Provide the (X, Y) coordinate of the cell's center where the given text is located.  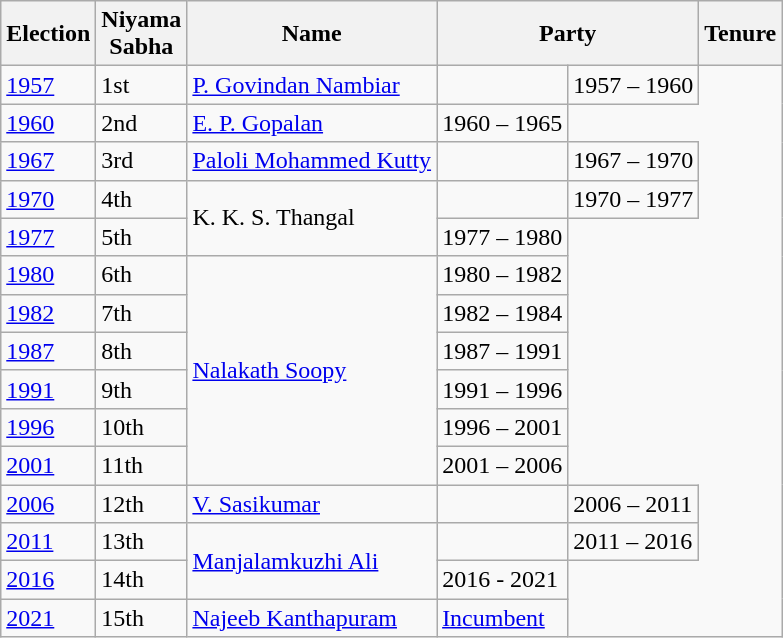
1967 – 1970 (634, 161)
1960 – 1965 (502, 123)
1996 – 2001 (502, 427)
2021 (48, 618)
2001 (48, 465)
1982 – 1984 (502, 313)
3rd (142, 161)
2016 - 2021 (502, 580)
1991 (48, 389)
E. P. Gopalan (312, 123)
1970 (48, 199)
1st (142, 85)
2011 – 2016 (634, 542)
2006 (48, 503)
2006 – 2011 (634, 503)
1957 (48, 85)
Tenure (740, 34)
2016 (48, 580)
1982 (48, 313)
Nalakath Soopy (312, 370)
1996 (48, 427)
1991 – 1996 (502, 389)
1980 – 1982 (502, 275)
Paloli Mohammed Kutty (312, 161)
5th (142, 237)
Party (568, 34)
Najeeb Kanthapuram (312, 618)
1960 (48, 123)
1970 – 1977 (634, 199)
1980 (48, 275)
K. K. S. Thangal (312, 218)
1987 – 1991 (502, 351)
13th (142, 542)
1977 – 1980 (502, 237)
Manjalamkuzhi Ali (312, 561)
2011 (48, 542)
9th (142, 389)
Incumbent (502, 618)
4th (142, 199)
6th (142, 275)
Election (48, 34)
14th (142, 580)
2nd (142, 123)
11th (142, 465)
P. Govindan Nambiar (312, 85)
8th (142, 351)
2001 – 2006 (502, 465)
7th (142, 313)
1987 (48, 351)
1967 (48, 161)
15th (142, 618)
1977 (48, 237)
NiyamaSabha (142, 34)
Name (312, 34)
10th (142, 427)
V. Sasikumar (312, 503)
12th (142, 503)
1957 – 1960 (634, 85)
